Pinpoint the cell where the given text exists, returning its (x, y) midpoint coordinate. 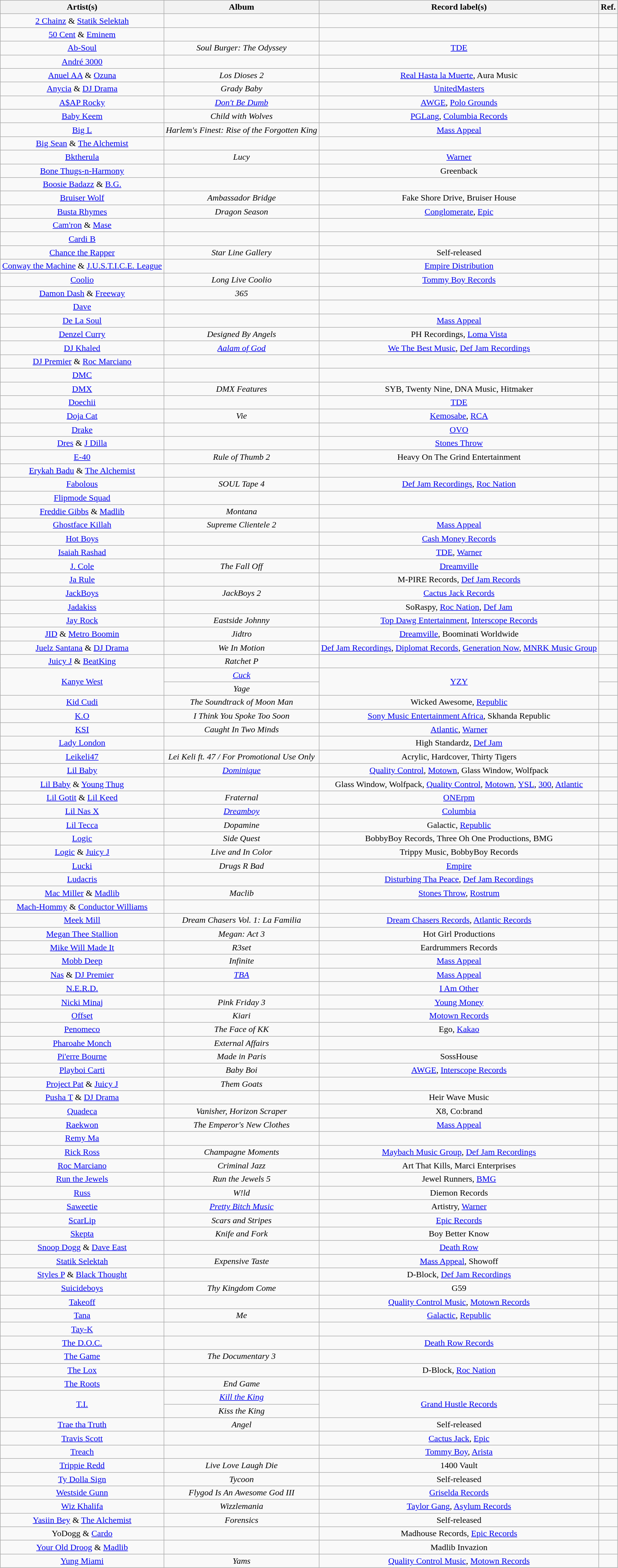
Juelz Santana & DJ Drama (82, 648)
Ego, Kakao (459, 1029)
Mass Appeal, Showoff (459, 1261)
Freddie Gibbs & Madlib (82, 511)
Glass Window, Wolfpack, Quality Control, Motown, YSL, 300, Atlantic (459, 784)
Westside Gunn (82, 1493)
Snoop Dogg & Dave East (82, 1247)
Tommy Boy, Arista (459, 1452)
The Documentary 3 (242, 1356)
Atlantic, Warner (459, 729)
Fabolous (82, 484)
Megan: Act 3 (242, 934)
Wiz Khalifa (82, 1506)
Tommy Boy Records (459, 280)
Columbia (459, 811)
ScarLip (82, 1220)
Busta Rhymes (82, 212)
Fraternal (242, 797)
Kanye West (82, 682)
Mach-Hommy & Conductor Williams (82, 907)
Conway the Machine & J.U.S.T.I.C.E. League (82, 266)
KSI (82, 729)
Big L (82, 130)
Madlib Invazion (459, 1547)
Takeoff (82, 1302)
Aalam of God (242, 348)
A$AP Rocky (82, 102)
Anuel AA & Ozuna (82, 75)
Yung Miami (82, 1561)
Hot Girl Productions (459, 934)
De La Soul (82, 320)
Trippy Music, BobbyBoy Records (459, 852)
Them Goats (242, 1084)
Forensics (242, 1520)
Baby Boi (242, 1070)
Wizzlemania (242, 1506)
Conglomerate, Epic (459, 212)
J. Cole (82, 566)
Yasiin Bey & The Alchemist (82, 1520)
UnitedMasters (459, 89)
Star Line Gallery (242, 252)
Kid Cudi (82, 702)
Acrylic, Hardcover, Thirty Tigers (459, 757)
Logic (82, 839)
E-40 (82, 457)
DMX Features (242, 389)
Mike Will Made It (82, 947)
OVO (459, 430)
Ab-Soul (82, 48)
Yage (242, 689)
Saweetie (82, 1206)
I Think You Spoke Too Soon (242, 716)
Styles P & Black Thought (82, 1275)
Roc Marciano (82, 1166)
AWGE, Polo Grounds (459, 102)
PH Recordings, Loma Vista (459, 334)
Death Row Records (459, 1343)
Harlem's Finest: Rise of the Forgotten King (242, 130)
1400 Vault (459, 1465)
AWGE, Interscope Records (459, 1070)
Skepta (82, 1234)
Cactus Jack Records (459, 593)
Lil Baby & Young Thug (82, 784)
Ambassador Bridge (242, 198)
The Roots (82, 1384)
Playboi Carti (82, 1070)
Ratchet P (242, 661)
Griselda Records (459, 1493)
Kill the King (242, 1397)
Dominique (242, 770)
Yams (242, 1561)
Don't Be Dumb (242, 102)
Stones Throw, Rostrum (459, 893)
Denzel Curry (82, 334)
Supreme Clientele 2 (242, 525)
Death Row (459, 1247)
Empire (459, 866)
Dream Chasers Records, Atlantic Records (459, 920)
365 (242, 293)
W!ld (242, 1193)
Lady London (82, 743)
Nas & DJ Premier (82, 975)
DMX (82, 389)
André 3000 (82, 62)
Juicy J & BeatKing (82, 661)
Def Jam Recordings, Diplomat Records, Generation Now, MNRK Music Group (459, 648)
Boosie Badazz & B.G. (82, 184)
Eastside Johnny (242, 621)
G59 (459, 1288)
Live Love Laugh Die (242, 1465)
Dopamine (242, 825)
Young Money (459, 1002)
JID & Metro Boomin (82, 634)
Cactus Jack, Epic (459, 1438)
DMC (82, 375)
Kemosabe, RCA (459, 416)
Album (242, 7)
Cardi B (82, 239)
Damon Dash & Freeway (82, 293)
Me (242, 1316)
Pretty Bitch Music (242, 1206)
Def Jam Recordings, Roc Nation (459, 484)
I Am Other (459, 988)
D-Block, Roc Nation (459, 1370)
Dave (82, 307)
Quadeca (82, 1111)
The Face of KK (242, 1029)
Champagne Moments (242, 1152)
Artistry, Warner (459, 1206)
Hot Boys (82, 539)
Angel (242, 1424)
Cuck (242, 675)
Pink Friday 3 (242, 1002)
Soul Burger: The Odyssey (242, 48)
Logic & Juicy J (82, 852)
Dragon Season (242, 212)
Grady Baby (242, 89)
DJ Premier & Roc Marciano (82, 361)
Lei Keli ft. 47 / For Promotional Use Only (242, 757)
Taylor Gang, Asylum Records (459, 1506)
Stones Throw (459, 443)
Heavy On The Grind Entertainment (459, 457)
Jay Rock (82, 621)
ONErpm (459, 797)
Dres & J Dilla (82, 443)
Maybach Music Group, Def Jam Recordings (459, 1152)
Drugs R Bad (242, 866)
Ludacris (82, 879)
Coolio (82, 280)
External Affairs (242, 1043)
Kiss the King (242, 1411)
Greenback (459, 171)
JackBoys (82, 593)
Travis Scott (82, 1438)
Remy Ma (82, 1138)
Isaiah Rashad (82, 552)
Treach (82, 1452)
Your Old Droog & Madlib (82, 1547)
The D.O.C. (82, 1343)
Mobb Deep (82, 961)
DJ Khaled (82, 348)
TBA (242, 975)
Eardrummers Records (459, 947)
Designed By Angels (242, 334)
Thy Kingdom Come (242, 1288)
SoRaspy, Roc Nation, Def Jam (459, 607)
PGLang, Columbia Records (459, 116)
Caught In Two Minds (242, 729)
Warner (459, 157)
Dream Chasers Vol. 1: La Familia (242, 920)
Real Hasta la Muerte, Aura Music (459, 75)
TDE, Warner (459, 552)
SossHouse (459, 1057)
Meek Mill (82, 920)
R3set (242, 947)
Lucy (242, 157)
Run the Jewels 5 (242, 1179)
Scars and Stripes (242, 1220)
Art That Kills, Marci Enterprises (459, 1166)
Big Sean & The Alchemist (82, 143)
Doja Cat (82, 416)
YoDogg & Cardo (82, 1534)
Leikeli47 (82, 757)
X8, Co:brand (459, 1111)
Long Live Coolio (242, 280)
The Lox (82, 1370)
Cam'ron & Mase (82, 225)
Kiari (242, 1015)
Tycoon (242, 1479)
Megan Thee Stallion (82, 934)
Quality Control, Motown, Glass Window, Wolfpack (459, 770)
The Fall Off (242, 566)
Side Quest (242, 839)
Child with Wolves (242, 116)
Expensive Taste (242, 1261)
We The Best Music, Def Jam Recordings (459, 348)
Jidtro (242, 634)
Grand Hustle Records (459, 1404)
Lil Tecca (82, 825)
Lil Nas X (82, 811)
Madhouse Records, Epic Records (459, 1534)
Empire Distribution (459, 266)
JackBoys 2 (242, 593)
SYB, Twenty Nine, DNA Music, Hitmaker (459, 389)
Diemon Records (459, 1193)
Criminal Jazz (242, 1166)
Live and In Color (242, 852)
Rule of Thumb 2 (242, 457)
Dreamville, Boominati Worldwide (459, 634)
Los Dioses 2 (242, 75)
SOUL Tape 4 (242, 484)
Top Dawg Entertainment, Interscope Records (459, 621)
Rick Ross (82, 1152)
Jewel Runners, BMG (459, 1179)
Tay-K (82, 1329)
Maclib (242, 893)
Heir Wave Music (459, 1097)
Pusha T & DJ Drama (82, 1097)
We In Motion (242, 648)
Statik Selektah (82, 1261)
Lucki (82, 866)
Vie (242, 416)
Trae tha Truth (82, 1424)
Bruiser Wolf (82, 198)
Infinite (242, 961)
Erykah Badu & The Alchemist (82, 471)
Sony Music Entertainment Africa, Skhanda Republic (459, 716)
Mac Miller & Madlib (82, 893)
Motown Records (459, 1015)
K.O (82, 716)
D-Block, Def Jam Recordings (459, 1275)
End Game (242, 1384)
Bone Thugs-n-Harmony (82, 171)
2 Chainz & Statik Selektah (82, 21)
Boy Better Know (459, 1234)
Ja Rule (82, 579)
Penomeco (82, 1029)
Drake (82, 430)
Doechii (82, 402)
Flipmode Squad (82, 498)
Russ (82, 1193)
Fake Shore Drive, Bruiser House (459, 198)
Wicked Awesome, Republic (459, 702)
Pi'erre Bourne (82, 1057)
Project Pat & Juicy J (82, 1084)
Made in Paris (242, 1057)
BobbyBoy Records, Three Oh One Productions, BMG (459, 839)
Chance the Rapper (82, 252)
Tana (82, 1316)
Record label(s) (459, 7)
Anycia & DJ Drama (82, 89)
Dreamboy (242, 811)
T.I. (82, 1404)
Ref. (608, 7)
Suicideboys (82, 1288)
Offset (82, 1015)
YZY (459, 682)
Trippie Redd (82, 1465)
Montana (242, 511)
M-PIRE Records, Def Jam Records (459, 579)
Artist(s) (82, 7)
Jadakiss (82, 607)
Vanisher, Horizon Scraper (242, 1111)
Cash Money Records (459, 539)
50 Cent & Eminem (82, 34)
Ty Dolla Sign (82, 1479)
Dreamville (459, 566)
Run the Jewels (82, 1179)
The Emperor's New Clothes (242, 1125)
High Standardz, Def Jam (459, 743)
Raekwon (82, 1125)
N.E.R.D. (82, 988)
Disturbing Tha Peace, Def Jam Recordings (459, 879)
Flygod Is An Awesome God III (242, 1493)
Ghostface Killah (82, 525)
Baby Keem (82, 116)
Bktherula (82, 157)
Nicki Minaj (82, 1002)
Lil Gotit & Lil Keed (82, 797)
Knife and Fork (242, 1234)
Epic Records (459, 1220)
The Game (82, 1356)
Pharoahe Monch (82, 1043)
The Soundtrack of Moon Man (242, 702)
Lil Baby (82, 770)
